Return [X, Y] of the center of cell containing provided text 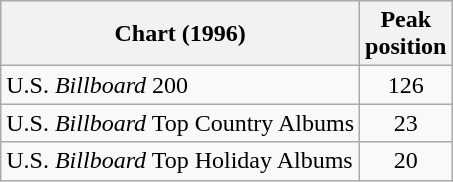
U.S. Billboard Top Country Albums [180, 123]
Chart (1996) [180, 34]
23 [406, 123]
126 [406, 85]
20 [406, 161]
U.S. Billboard 200 [180, 85]
U.S. Billboard Top Holiday Albums [180, 161]
Peakposition [406, 34]
